Determine the [X, Y] coordinate at the center of the cell enclosing the given text.  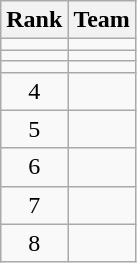
4 [34, 91]
Team [102, 20]
6 [34, 167]
Rank [34, 20]
7 [34, 205]
8 [34, 243]
5 [34, 129]
